Determine the (x, y) coordinate at the center of the cell enclosing the given text.  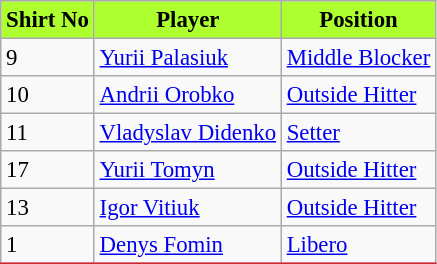
Position (358, 20)
17 (48, 170)
Shirt No (48, 20)
9 (48, 58)
1 (48, 245)
Libero (358, 245)
13 (48, 208)
Vladyslav Didenko (188, 133)
Setter (358, 133)
Yurii Tomyn (188, 170)
11 (48, 133)
10 (48, 95)
Yurii Palasiuk (188, 58)
Middle Blocker (358, 58)
Igor Vitiuk (188, 208)
Player (188, 20)
Andrii Orobko (188, 95)
Denys Fomin (188, 245)
